For the text-containing cell, return its midpoint in (x, y) coordinate format. 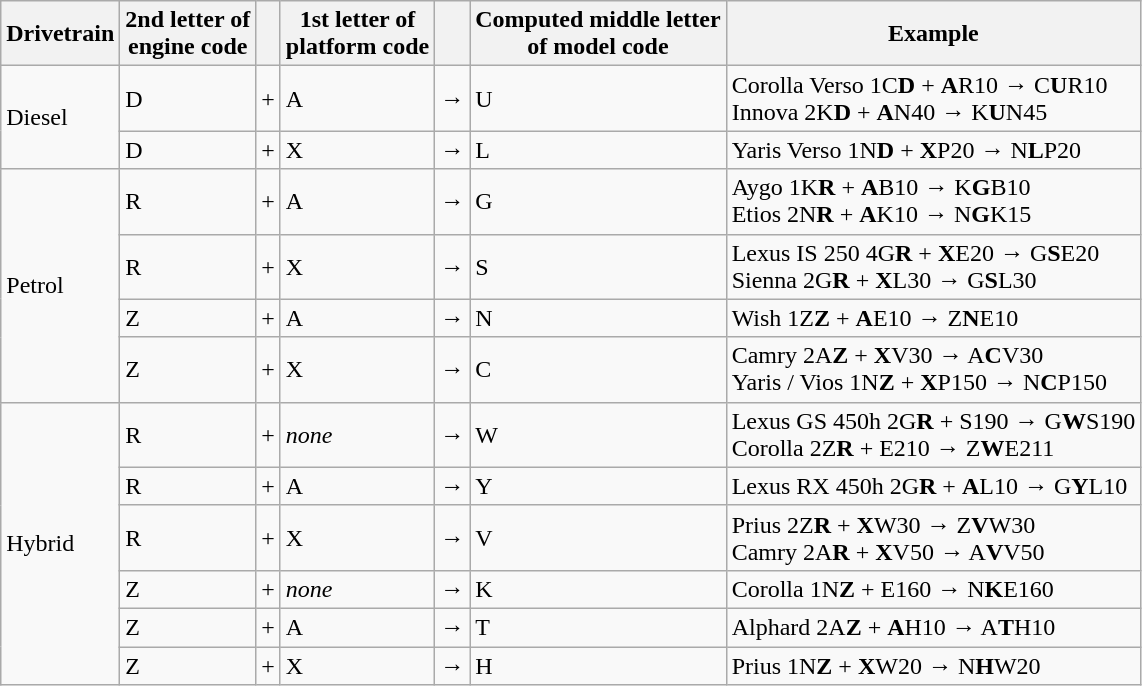
Lexus GS 450h 2GR + S190 → GWS190Corolla 2ZR + E210 → ZWE211 (934, 434)
Hybrid (60, 543)
N (598, 318)
C (598, 370)
S (598, 266)
W (598, 434)
Computed middle letter of model code (598, 34)
Prius 1NZ + XW20 → NHW20 (934, 665)
Wish 1ZZ + AE10 → ZNE10 (934, 318)
K (598, 589)
2nd letter of engine code (188, 34)
1st letter of platform code (357, 34)
Petrol (60, 286)
U (598, 98)
L (598, 150)
Alphard 2AZ + AH10 → ATH10 (934, 627)
Prius 2ZR + XW30 → ZVW30Camry 2AR + XV50 → AVV50 (934, 538)
G (598, 202)
Drivetrain (60, 34)
Lexus RX 450h 2GR + AL10 → GYL10 (934, 486)
Corolla 1NZ + E160 → NKE160 (934, 589)
T (598, 627)
Aygo 1KR + AB10 → KGB10 Etios 2NR + AK10 → NGK15 (934, 202)
Example (934, 34)
Y (598, 486)
Camry 2AZ + XV30 → ACV30Yaris / Vios 1NZ + XP150 → NCP150 (934, 370)
H (598, 665)
Diesel (60, 118)
V (598, 538)
Yaris Verso 1ND + XP20 → NLP20 (934, 150)
Lexus IS 250 4GR + XE20 → GSE20 Sienna 2GR + XL30 → GSL30 (934, 266)
Corolla Verso 1CD + AR10 → CUR10 Innova 2KD + AN40 → KUN45 (934, 98)
